Determine the [x, y] coordinate at the center of the cell enclosing the given text.  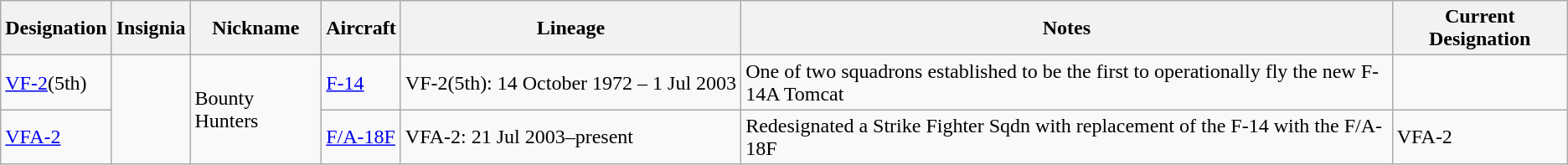
VFA-2: 21 Jul 2003–present [570, 137]
Lineage [570, 28]
Designation [56, 28]
F-14 [362, 82]
F/A-18F [362, 137]
Notes [1067, 28]
One of two squadrons established to be the first to operationally fly the new F-14A Tomcat [1067, 82]
VF-2(5th) [56, 82]
VF-2(5th): 14 October 1972 – 1 Jul 2003 [570, 82]
Nickname [256, 28]
Bounty Hunters [256, 110]
Insignia [151, 28]
Aircraft [362, 28]
Current Designation [1479, 28]
Redesignated a Strike Fighter Sqdn with replacement of the F-14 with the F/A-18F [1067, 137]
